Find where the given text appears and provide that cell's center as [X, Y] coordinate. 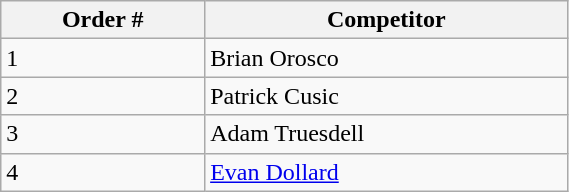
Patrick Cusic [386, 96]
2 [103, 96]
Brian Orosco [386, 58]
3 [103, 134]
Order # [103, 20]
Evan Dollard [386, 172]
4 [103, 172]
Competitor [386, 20]
Adam Truesdell [386, 134]
1 [103, 58]
